Provide the [x, y] coordinate of the cell's center where the given text is located.  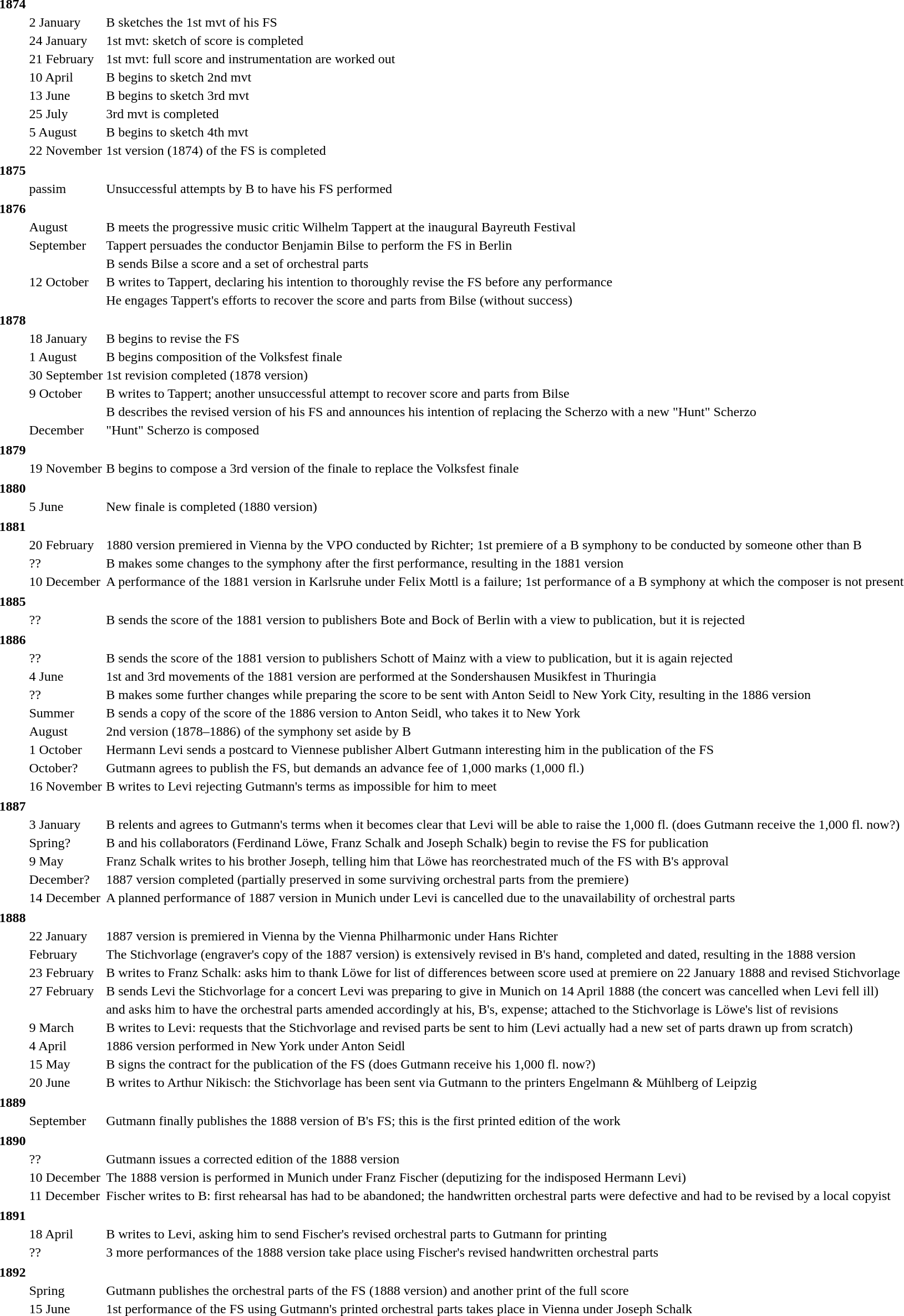
20 February [66, 545]
October? [66, 768]
30 September [66, 375]
5 June [66, 507]
22 November [66, 150]
21 February [66, 59]
12 October [66, 282]
February [66, 954]
18 April [66, 1234]
15 May [66, 1064]
9 May [66, 861]
5 August [66, 132]
1 October [66, 750]
11 December [66, 1196]
18 January [66, 338]
19 November [66, 468]
16 November [66, 786]
2 January [66, 22]
3 January [66, 824]
10 April [66, 77]
9 October [66, 393]
25 July [66, 114]
passim [66, 189]
24 January [66, 41]
9 March [66, 1028]
23 February [66, 973]
27 February [66, 991]
4 June [66, 676]
22 January [66, 936]
20 June [66, 1082]
Spring? [66, 843]
1 August [66, 357]
December? [66, 879]
14 December [66, 898]
December [66, 430]
13 June [66, 95]
Spring [66, 1290]
Summer [66, 713]
4 April [66, 1046]
